From the cell containing the given text, extract its center point as [x, y] coordinate. 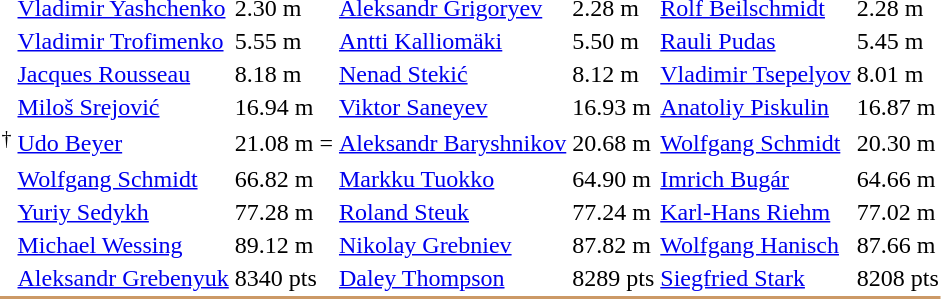
Aleksandr Grebenyuk [123, 278]
Miloš Srejović [123, 107]
Antti Kalliomäki [452, 41]
Nikolay Grebniev [452, 245]
89.12 m [284, 245]
Udo Beyer [123, 143]
66.82 m [284, 179]
5.50 m [614, 41]
Michael Wessing [123, 245]
Yuriy Sedykh [123, 212]
16.93 m [614, 107]
64.90 m [614, 179]
Roland Steuk [452, 212]
Anatoliy Piskulin [756, 107]
Rauli Pudas [756, 41]
Jacques Rousseau [123, 74]
8208 pts [898, 278]
Viktor Saneyev [452, 107]
64.66 m [898, 179]
Vladimir Tsepelyov [756, 74]
† [6, 143]
20.30 m [898, 143]
87.82 m [614, 245]
Markku Tuokko [452, 179]
16.94 m [284, 107]
87.66 m [898, 245]
Karl-Hans Riehm [756, 212]
21.08 m = [284, 143]
8.18 m [284, 74]
Imrich Bugár [756, 179]
Vladimir Trofimenko [123, 41]
20.68 m [614, 143]
Nenad Stekić [452, 74]
77.28 m [284, 212]
16.87 m [898, 107]
5.55 m [284, 41]
Aleksandr Baryshnikov [452, 143]
5.45 m [898, 41]
Wolfgang Hanisch [756, 245]
8.12 m [614, 74]
Siegfried Stark [756, 278]
8340 pts [284, 278]
Daley Thompson [452, 278]
77.02 m [898, 212]
8289 pts [614, 278]
77.24 m [614, 212]
8.01 m [898, 74]
